Search for the cell housing the specified text and yield its [X, Y] center coordinate. 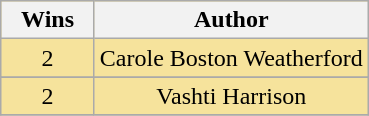
Wins [48, 20]
Author [231, 20]
Vashti Harrison [231, 96]
Carole Boston Weatherford [231, 58]
